Find where the given text appears and provide that cell's center as (x, y) coordinate. 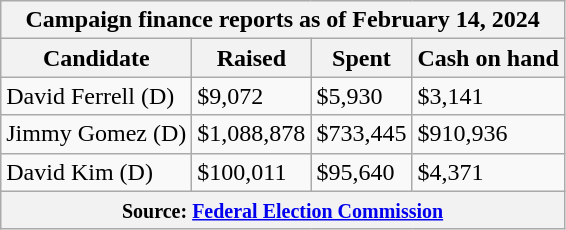
Candidate (96, 58)
Raised (252, 58)
Spent (362, 58)
$1,088,878 (252, 134)
$95,640 (362, 172)
David Ferrell (D) (96, 96)
$910,936 (488, 134)
$733,445 (362, 134)
$4,371 (488, 172)
Source: Federal Election Commission (283, 210)
$100,011 (252, 172)
$5,930 (362, 96)
$9,072 (252, 96)
Jimmy Gomez (D) (96, 134)
Cash on hand (488, 58)
$3,141 (488, 96)
David Kim (D) (96, 172)
Campaign finance reports as of February 14, 2024 (283, 20)
